Provide the [X, Y] coordinate of the cell's center where the given text is located.  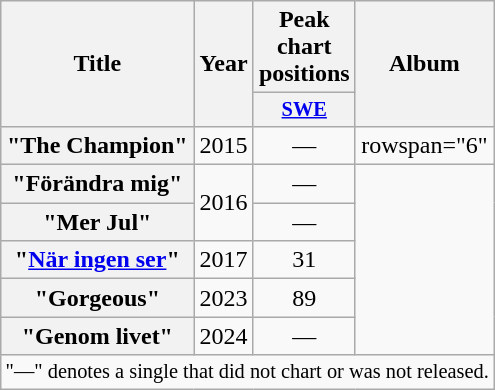
2017 [224, 260]
"Gorgeous" [98, 298]
2015 [224, 145]
2023 [224, 298]
2016 [224, 203]
SWE [304, 110]
"The Champion" [98, 145]
Album [424, 64]
"—" denotes a single that did not chart or was not released. [248, 372]
Peak chart positions [304, 47]
"Genom livet" [98, 336]
89 [304, 298]
2024 [224, 336]
"Förändra mig" [98, 184]
rowspan="6" [424, 145]
Title [98, 64]
Year [224, 64]
31 [304, 260]
"Mer Jul" [98, 222]
"När ingen ser" [98, 260]
